Detect which cell encompasses the target text, then output its (x, y) center coordinate. 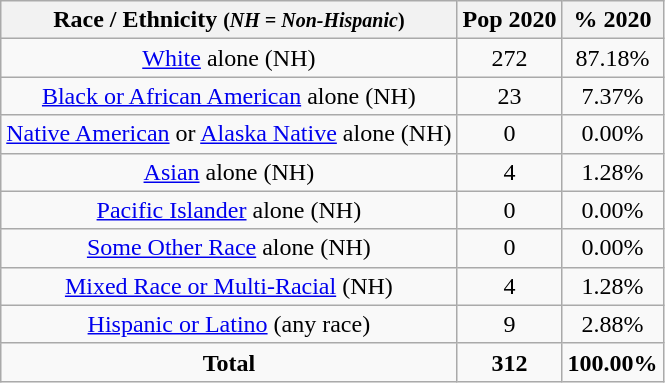
23 (510, 96)
272 (510, 58)
Some Other Race alone (NH) (229, 248)
Mixed Race or Multi-Racial (NH) (229, 286)
Native American or Alaska Native alone (NH) (229, 134)
Total (229, 362)
Pop 2020 (510, 20)
312 (510, 362)
Race / Ethnicity (NH = Non-Hispanic) (229, 20)
9 (510, 324)
87.18% (612, 58)
Black or African American alone (NH) (229, 96)
Asian alone (NH) (229, 172)
7.37% (612, 96)
White alone (NH) (229, 58)
2.88% (612, 324)
% 2020 (612, 20)
Hispanic or Latino (any race) (229, 324)
100.00% (612, 362)
Pacific Islander alone (NH) (229, 210)
